Find where the given text appears and provide that cell's center as [X, Y] coordinate. 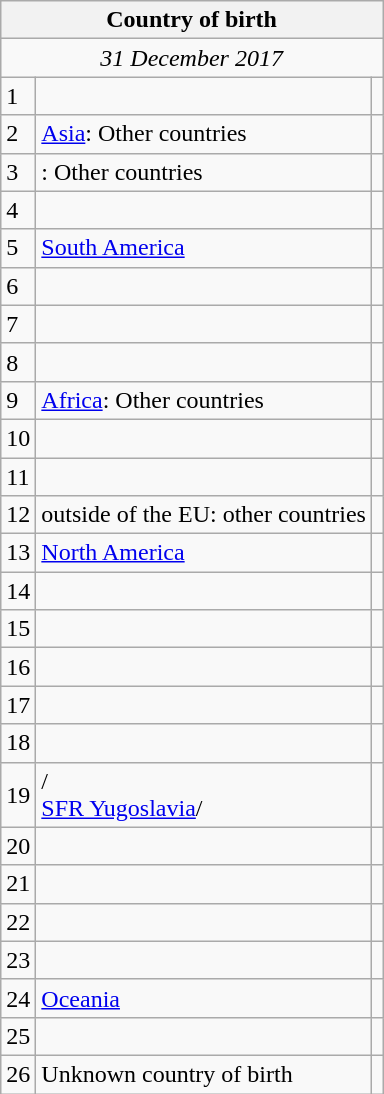
Oceania [204, 998]
Africa: Other countries [204, 400]
25 [18, 1036]
/SFR Yugoslavia/ [204, 794]
18 [18, 743]
North America [204, 553]
17 [18, 705]
14 [18, 591]
13 [18, 553]
21 [18, 884]
23 [18, 960]
20 [18, 846]
16 [18, 667]
11 [18, 477]
24 [18, 998]
2 [18, 134]
South America [204, 248]
Country of birth [192, 20]
5 [18, 248]
31 December 2017 [192, 58]
10 [18, 438]
19 [18, 794]
6 [18, 286]
9 [18, 400]
15 [18, 629]
8 [18, 362]
Asia: Other countries [204, 134]
26 [18, 1074]
: Other countries [204, 172]
4 [18, 210]
22 [18, 922]
7 [18, 324]
3 [18, 172]
Unknown country of birth [204, 1074]
12 [18, 515]
1 [18, 96]
outside of the EU: other countries [204, 515]
